Pinpoint the cell where the given text exists, returning its [x, y] midpoint coordinate. 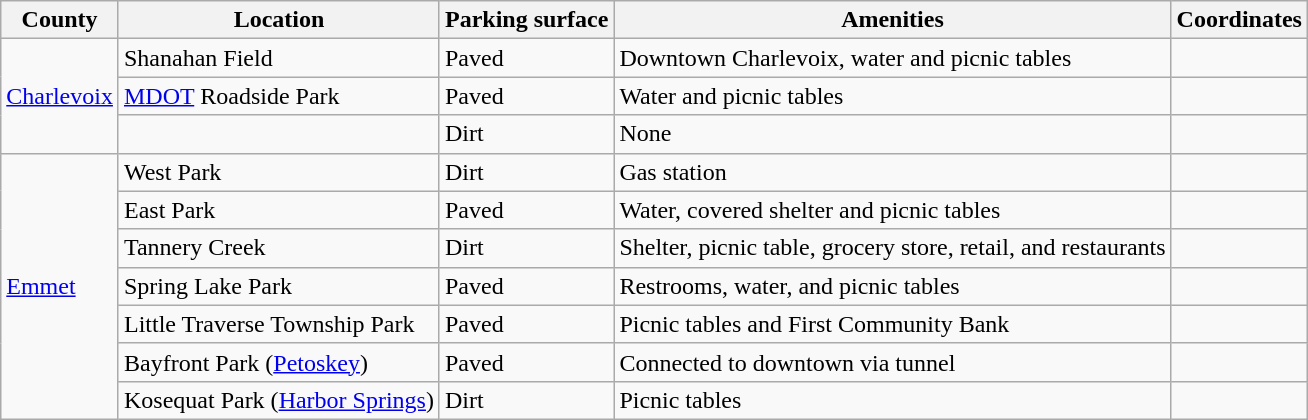
Shanahan Field [278, 58]
Tannery Creek [278, 248]
Gas station [892, 172]
Restrooms, water, and picnic tables [892, 286]
Location [278, 20]
None [892, 134]
County [60, 20]
Coordinates [1239, 20]
Kosequat Park (Harbor Springs) [278, 400]
Parking surface [526, 20]
Charlevoix [60, 96]
MDOT Roadside Park [278, 96]
Spring Lake Park [278, 286]
West Park [278, 172]
East Park [278, 210]
Connected to downtown via tunnel [892, 362]
Water and picnic tables [892, 96]
Bayfront Park (Petoskey) [278, 362]
Downtown Charlevoix, water and picnic tables [892, 58]
Emmet [60, 286]
Picnic tables [892, 400]
Little Traverse Township Park [278, 324]
Shelter, picnic table, grocery store, retail, and restaurants [892, 248]
Picnic tables and First Community Bank [892, 324]
Water, covered shelter and picnic tables [892, 210]
Amenities [892, 20]
